Provide the [x, y] coordinate of the cell's center where the given text is located.  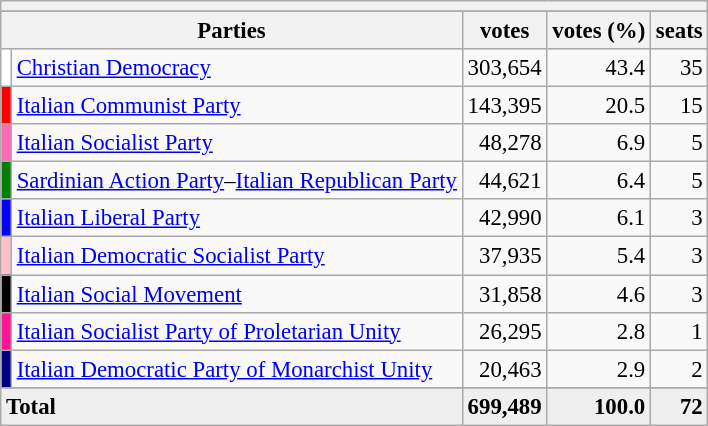
Christian Democracy [236, 68]
4.6 [599, 294]
2 [680, 369]
48,278 [504, 143]
26,295 [504, 331]
31,858 [504, 294]
6.4 [599, 181]
votes [504, 31]
2.8 [599, 331]
Total [232, 406]
143,395 [504, 106]
6.1 [599, 219]
35 [680, 68]
20.5 [599, 106]
Italian Socialist Party of Proletarian Unity [236, 331]
Sardinian Action Party–Italian Republican Party [236, 181]
Italian Liberal Party [236, 219]
15 [680, 106]
6.9 [599, 143]
Italian Communist Party [236, 106]
Italian Democratic Socialist Party [236, 256]
44,621 [504, 181]
seats [680, 31]
303,654 [504, 68]
43.4 [599, 68]
72 [680, 406]
Italian Democratic Party of Monarchist Unity [236, 369]
Italian Social Movement [236, 294]
5.4 [599, 256]
20,463 [504, 369]
1 [680, 331]
Parties [232, 31]
100.0 [599, 406]
Italian Socialist Party [236, 143]
37,935 [504, 256]
42,990 [504, 219]
votes (%) [599, 31]
699,489 [504, 406]
2.9 [599, 369]
